Capture the cell that displays the provided text and extract its [X, Y] central coordinate. 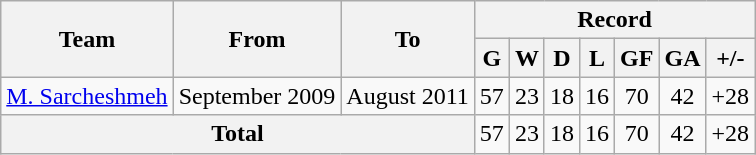
GF [637, 58]
To [408, 39]
Record [614, 20]
G [492, 58]
+/- [730, 58]
August 2011 [408, 96]
From [257, 39]
September 2009 [257, 96]
W [526, 58]
D [562, 58]
M. Sarcheshmeh [87, 96]
Total [238, 134]
Team [87, 39]
GA [682, 58]
L [598, 58]
